Capture the cell that displays the provided text and extract its [x, y] central coordinate. 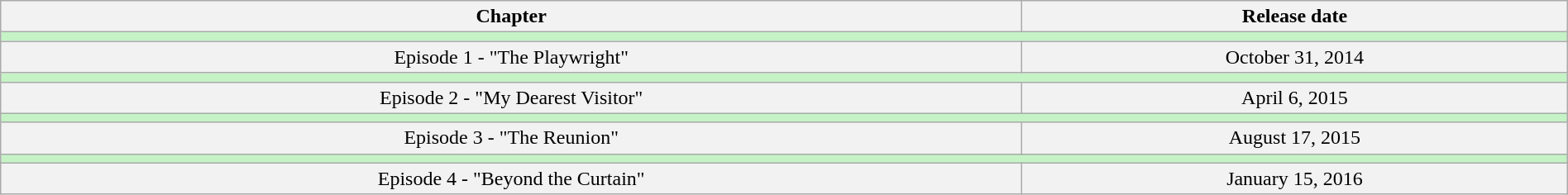
Episode 3 - "The Reunion" [511, 138]
Episode 1 - "The Playwright" [511, 57]
Episode 4 - "Beyond the Curtain" [511, 178]
October 31, 2014 [1295, 57]
April 6, 2015 [1295, 97]
Release date [1295, 17]
August 17, 2015 [1295, 138]
Chapter [511, 17]
January 15, 2016 [1295, 178]
Episode 2 - "My Dearest Visitor" [511, 97]
